Output the [x, y] coordinate of the center of the cell containing the given text.  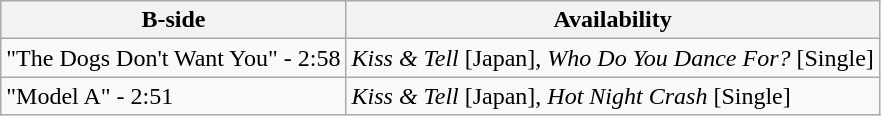
Kiss & Tell [Japan], Hot Night Crash [Single] [612, 96]
B-side [174, 20]
Availability [612, 20]
"The Dogs Don't Want You" - 2:58 [174, 58]
"Model A" - 2:51 [174, 96]
Kiss & Tell [Japan], Who Do You Dance For? [Single] [612, 58]
